Determine the (X, Y) coordinate at the center of the cell enclosing the given text.  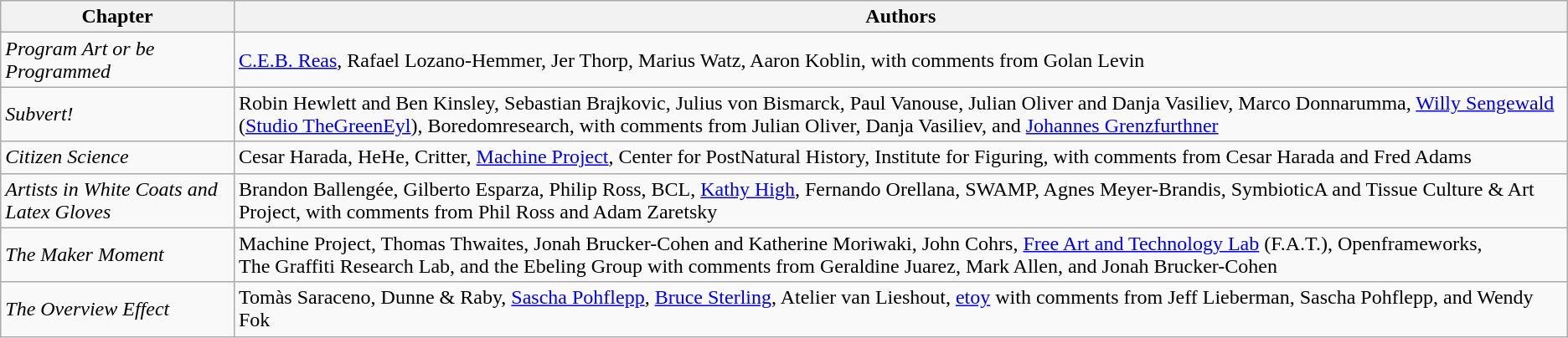
Subvert! (117, 114)
Chapter (117, 17)
The Overview Effect (117, 310)
Citizen Science (117, 157)
Program Art or be Programmed (117, 60)
C.E.B. Reas, Rafael Lozano-Hemmer, Jer Thorp, Marius Watz, Aaron Koblin, with comments from Golan Levin (900, 60)
Authors (900, 17)
Artists in White Coats and Latex Gloves (117, 201)
The Maker Moment (117, 254)
Cesar Harada, HeHe, Critter, Machine Project, Center for PostNatural History, Institute for Figuring, with comments from Cesar Harada and Fred Adams (900, 157)
